Provide the (x, y) coordinate of the cell's center where the given text is located.  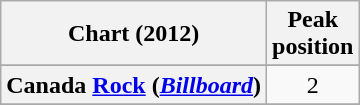
2 (313, 85)
Canada Rock (Billboard) (134, 85)
Peakposition (313, 34)
Chart (2012) (134, 34)
